Determine the (x, y) coordinate at the center of the cell enclosing the given text.  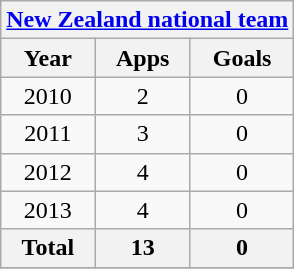
2010 (48, 96)
2011 (48, 134)
2 (142, 96)
2012 (48, 172)
Total (48, 248)
Goals (242, 58)
2013 (48, 210)
3 (142, 134)
Year (48, 58)
New Zealand national team (148, 20)
Apps (142, 58)
13 (142, 248)
